Capture the cell that displays the provided text and extract its [X, Y] central coordinate. 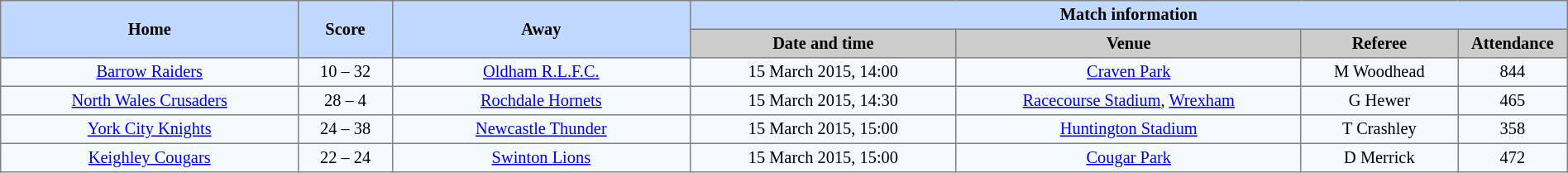
M Woodhead [1379, 72]
10 – 32 [346, 72]
Score [346, 30]
Venue [1128, 43]
T Crashley [1379, 129]
844 [1513, 72]
15 March 2015, 14:00 [823, 72]
28 – 4 [346, 100]
Rochdale Hornets [541, 100]
Craven Park [1128, 72]
Attendance [1513, 43]
Match information [1128, 15]
Cougar Park [1128, 157]
Barrow Raiders [150, 72]
North Wales Crusaders [150, 100]
22 – 24 [346, 157]
465 [1513, 100]
G Hewer [1379, 100]
Newcastle Thunder [541, 129]
Date and time [823, 43]
Referee [1379, 43]
Huntington Stadium [1128, 129]
24 – 38 [346, 129]
Away [541, 30]
Home [150, 30]
15 March 2015, 14:30 [823, 100]
D Merrick [1379, 157]
Oldham R.L.F.C. [541, 72]
472 [1513, 157]
358 [1513, 129]
Racecourse Stadium, Wrexham [1128, 100]
Keighley Cougars [150, 157]
York City Knights [150, 129]
Swinton Lions [541, 157]
